Pinpoint the cell where the given text exists, returning its [X, Y] midpoint coordinate. 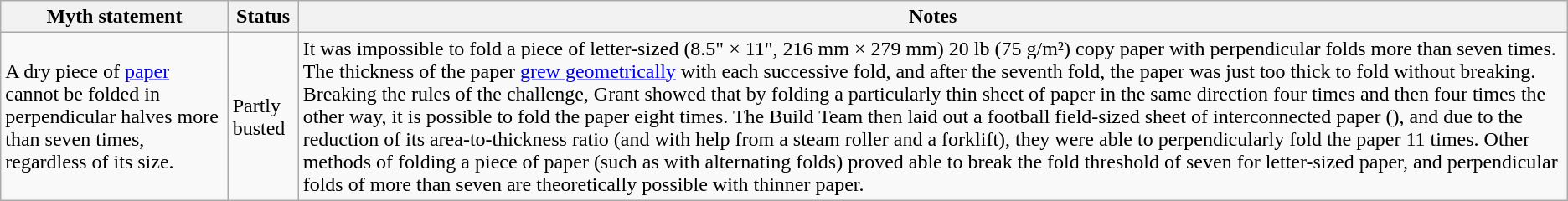
Status [263, 17]
Myth statement [114, 17]
Partly busted [263, 116]
Notes [933, 17]
A dry piece of paper cannot be folded in perpendicular halves more than seven times, regardless of its size. [114, 116]
